Return the [X, Y] coordinate for the center point of the cell that contains the specified text.  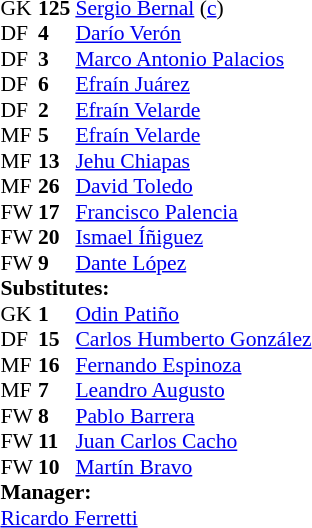
Martín Bravo [193, 467]
15 [57, 339]
1 [57, 314]
Substitutes: [156, 289]
Darío Verón [193, 33]
Manager: [156, 493]
7 [57, 391]
26 [57, 187]
Carlos Humberto González [193, 339]
Dante López [193, 263]
4 [57, 33]
16 [57, 365]
3 [57, 59]
Efraín Juárez [193, 85]
9 [57, 263]
Odin Patiño [193, 314]
GK [19, 314]
17 [57, 212]
Fernando Espinoza [193, 365]
11 [57, 441]
2 [57, 110]
Ismael Íñiguez [193, 237]
Francisco Palencia [193, 212]
10 [57, 467]
20 [57, 237]
Jehu Chiapas [193, 161]
5 [57, 135]
Juan Carlos Cacho [193, 441]
8 [57, 416]
6 [57, 85]
Pablo Barrera [193, 416]
Marco Antonio Palacios [193, 59]
13 [57, 161]
David Toledo [193, 187]
Leandro Augusto [193, 391]
